Return the (X, Y) coordinate for the center point of the cell that contains the specified text.  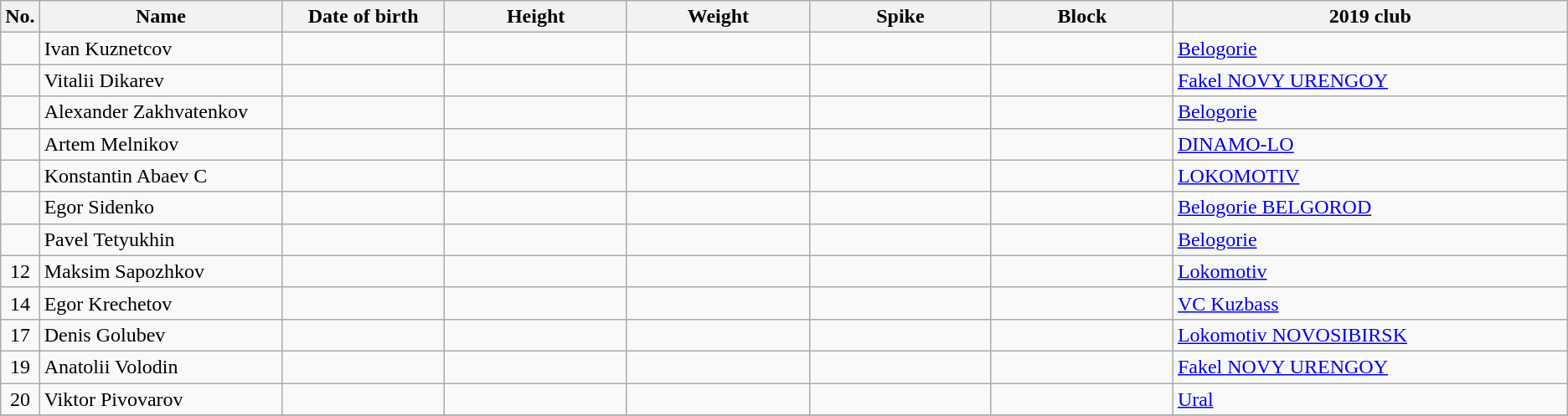
LOKOMOTIV (1370, 176)
Name (161, 17)
19 (20, 367)
Vitalii Dikarev (161, 80)
12 (20, 271)
Denis Golubev (161, 335)
Maksim Sapozhkov (161, 271)
2019 club (1370, 17)
Anatolii Volodin (161, 367)
Block (1082, 17)
Belogorie BELGOROD (1370, 208)
Lokomotiv NOVOSIBIRSK (1370, 335)
14 (20, 303)
Weight (718, 17)
Konstantin Abaev C (161, 176)
20 (20, 399)
Alexander Zakhvatenkov (161, 112)
Viktor Pivovarov (161, 399)
VC Kuzbass (1370, 303)
Egor Krechetov (161, 303)
Artem Melnikov (161, 144)
Egor Sidenko (161, 208)
No. (20, 17)
Spike (900, 17)
17 (20, 335)
Ivan Kuznetcov (161, 49)
Lokomotiv (1370, 271)
Height (536, 17)
Pavel Tetyukhin (161, 239)
Ural (1370, 399)
DINAMO-LO (1370, 144)
Date of birth (364, 17)
